Find where the given text appears and provide that cell's center as (X, Y) coordinate. 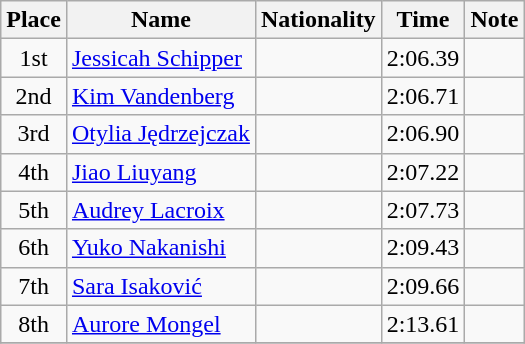
Yuko Nakanishi (160, 248)
2nd (34, 96)
Name (160, 20)
Nationality (318, 20)
2:06.71 (423, 96)
Jiao Liuyang (160, 172)
Time (423, 20)
Note (494, 20)
Aurore Mongel (160, 324)
8th (34, 324)
2:06.90 (423, 134)
Jessicah Schipper (160, 58)
2:09.43 (423, 248)
6th (34, 248)
2:07.73 (423, 210)
2:06.39 (423, 58)
Otylia Jędrzejczak (160, 134)
Audrey Lacroix (160, 210)
3rd (34, 134)
Place (34, 20)
7th (34, 286)
5th (34, 210)
Kim Vandenberg (160, 96)
2:07.22 (423, 172)
1st (34, 58)
4th (34, 172)
Sara Isaković (160, 286)
2:13.61 (423, 324)
2:09.66 (423, 286)
